Locate the cell with the specified text and output its [X, Y] center coordinate. 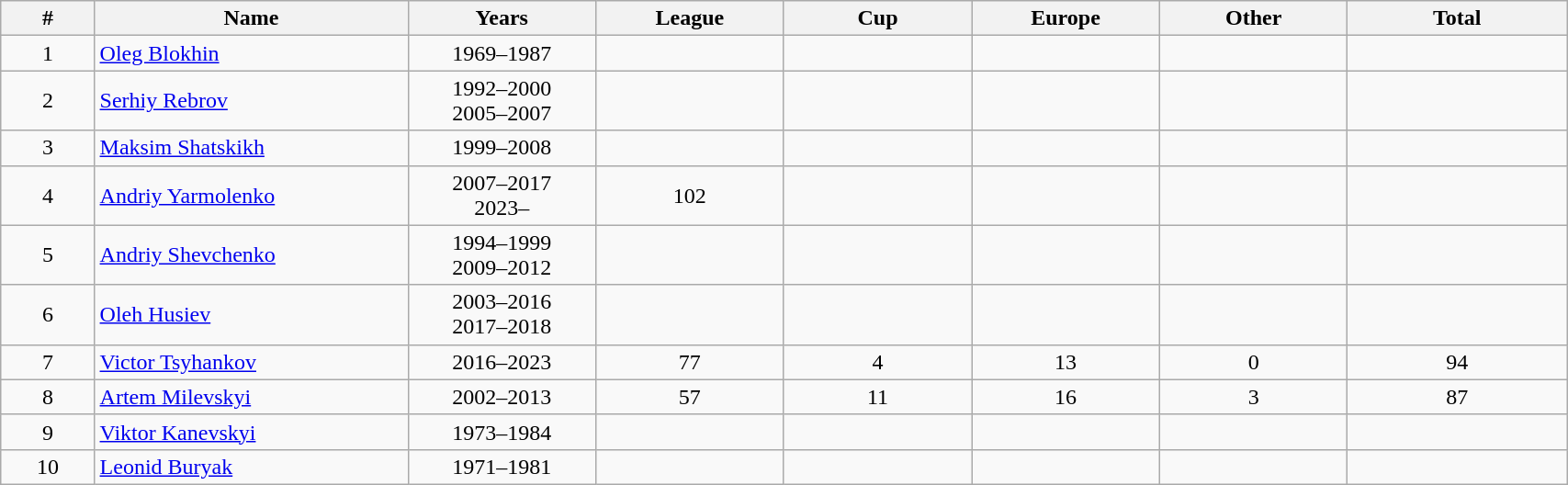
9 [48, 432]
1994–1999 2009–2012 [502, 255]
102 [691, 195]
Name [252, 18]
2016–2023 [502, 362]
94 [1457, 362]
1 [48, 53]
7 [48, 362]
2002–2013 [502, 397]
Oleh Husiev [252, 314]
2 [48, 101]
57 [691, 397]
Oleg Blokhin [252, 53]
1999–2008 [502, 148]
# [48, 18]
1973–1984 [502, 432]
Leonid Buryak [252, 467]
10 [48, 467]
1992–2000 2005–2007 [502, 101]
Maksim Shatskikh [252, 148]
Victor Tsyhankov [252, 362]
8 [48, 397]
Andriy Shevchenko [252, 255]
0 [1253, 362]
Serhiy Rebrov [252, 101]
Total [1457, 18]
87 [1457, 397]
2007–20172023– [502, 195]
5 [48, 255]
16 [1066, 397]
League [691, 18]
2003–2016 2017–2018 [502, 314]
13 [1066, 362]
Years [502, 18]
77 [691, 362]
Other [1253, 18]
Viktor Kanevskyi [252, 432]
Europe [1066, 18]
6 [48, 314]
Cup [878, 18]
1969–1987 [502, 53]
Artem Milevskyi [252, 397]
Andriy Yarmolenko [252, 195]
1971–1981 [502, 467]
11 [878, 397]
